Detect which cell encompasses the target text, then output its [x, y] center coordinate. 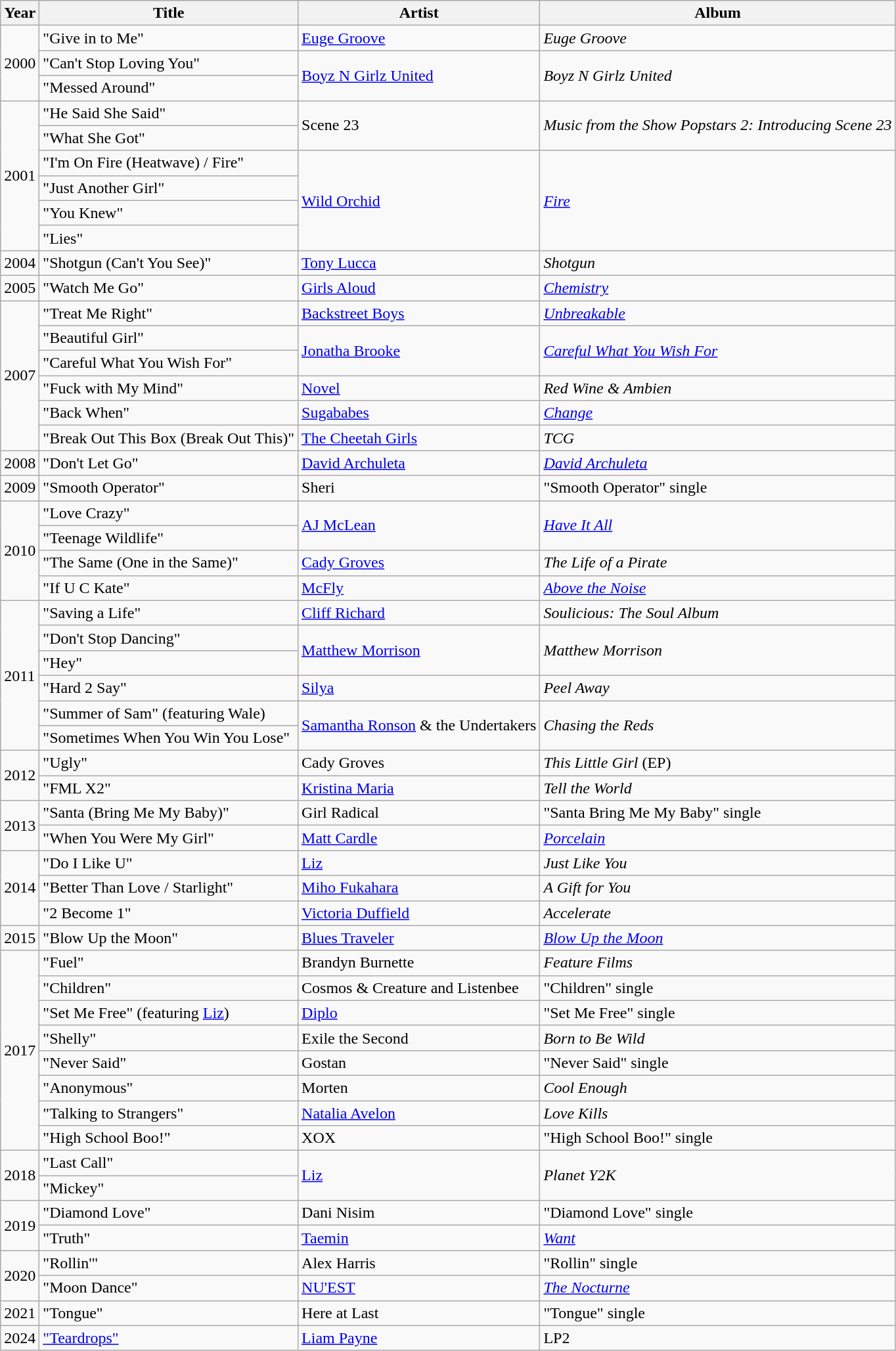
Miho Fukahara [419, 888]
"Messed Around" [169, 88]
Wild Orchid [419, 200]
Soulicious: The Soul Album [717, 613]
"Tongue" [169, 1313]
Tony Lucca [419, 263]
2012 [20, 776]
Cliff Richard [419, 613]
2024 [20, 1338]
The Cheetah Girls [419, 438]
"Break Out This Box (Break Out This)" [169, 438]
"Give in to Me" [169, 38]
Music from the Show Popstars 2: Introducing Scene 23 [717, 125]
2010 [20, 550]
Red Wine & Ambien [717, 388]
2014 [20, 888]
Year [20, 13]
"Summer of Sam" (featuring Wale) [169, 713]
Have It All [717, 525]
Chemistry [717, 288]
"Diamond Love" single [717, 1213]
"Sometimes When You Win You Lose" [169, 738]
"Saving a Life" [169, 613]
Girls Aloud [419, 288]
Cool Enough [717, 1088]
Cosmos & Creature and Listenbee [419, 988]
"Fuck with My Mind" [169, 388]
"Ugly" [169, 763]
Feature Films [717, 963]
"Teenage Wildlife" [169, 538]
"Don't Stop Dancing" [169, 638]
"Never Said" single [717, 1063]
2007 [20, 376]
Natalia Avelon [419, 1113]
"Mickey" [169, 1188]
Change [717, 413]
Exile the Second [419, 1038]
"2 Become 1" [169, 913]
2000 [20, 63]
Born to Be Wild [717, 1038]
"Diamond Love" [169, 1213]
McFly [419, 588]
"What She Got" [169, 138]
Alex Harris [419, 1263]
"Set Me Free" (featuring Liz) [169, 1013]
"Rollin" single [717, 1263]
Girl Radical [419, 813]
"Set Me Free" single [717, 1013]
Unbreakable [717, 313]
2020 [20, 1275]
"Watch Me Go" [169, 288]
"High School Boo!" [169, 1138]
Backstreet Boys [419, 313]
Victoria Duffield [419, 913]
Scene 23 [419, 125]
"Tongue" single [717, 1313]
"Blow Up the Moon" [169, 938]
A Gift for You [717, 888]
Brandyn Burnette [419, 963]
Fire [717, 200]
Porcelain [717, 838]
Shotgun [717, 263]
Album [717, 13]
2017 [20, 1050]
The Nocturne [717, 1288]
Careful What You Wish For [717, 351]
Love Kills [717, 1113]
NU'EST [419, 1288]
Peel Away [717, 688]
"Fuel" [169, 963]
"You Knew" [169, 213]
"Careful What You Wish For" [169, 363]
2021 [20, 1313]
Dani Nisim [419, 1213]
2013 [20, 826]
"Children" [169, 988]
"Don't Let Go" [169, 463]
XOX [419, 1138]
Sugababes [419, 413]
Gostan [419, 1063]
"Lies" [169, 238]
"Better Than Love / Starlight" [169, 888]
"Shotgun (Can't You See)" [169, 263]
"Do I Like U" [169, 863]
2005 [20, 288]
Here at Last [419, 1313]
Chasing the Reds [717, 725]
"He Said She Said" [169, 113]
"Can't Stop Loving You" [169, 63]
"Children" single [717, 988]
"Hard 2 Say" [169, 688]
Morten [419, 1088]
Sheri [419, 488]
2018 [20, 1176]
Liam Payne [419, 1338]
"Treat Me Right" [169, 313]
Matt Cardle [419, 838]
"Truth" [169, 1238]
"Santa Bring Me My Baby" single [717, 813]
"I'm On Fire (Heatwave) / Fire" [169, 163]
TCG [717, 438]
"Just Another Girl" [169, 188]
"Beautiful Girl" [169, 338]
Planet Y2K [717, 1176]
The Life of a Pirate [717, 563]
Blues Traveler [419, 938]
"Never Said" [169, 1063]
Tell the World [717, 788]
"Anonymous" [169, 1088]
Novel [419, 388]
2009 [20, 488]
Artist [419, 13]
LP2 [717, 1338]
Taemin [419, 1238]
2015 [20, 938]
Accelerate [717, 913]
"Rollin'" [169, 1263]
"When You Were My Girl" [169, 838]
"FML X2" [169, 788]
"Smooth Operator" [169, 488]
Title [169, 13]
"The Same (One in the Same)" [169, 563]
This Little Girl (EP) [717, 763]
Silya [419, 688]
AJ McLean [419, 525]
"If U C Kate" [169, 588]
2001 [20, 175]
Samantha Ronson & the Undertakers [419, 725]
Above the Noise [717, 588]
Blow Up the Moon [717, 938]
2011 [20, 675]
2004 [20, 263]
Want [717, 1238]
2008 [20, 463]
"Talking to Strangers" [169, 1113]
"Santa (Bring Me My Baby)" [169, 813]
"Back When" [169, 413]
Just Like You [717, 863]
"Teardrops" [169, 1338]
"Shelly" [169, 1038]
2019 [20, 1226]
Diplo [419, 1013]
"Love Crazy" [169, 513]
Kristina Maria [419, 788]
"Moon Dance" [169, 1288]
"Last Call" [169, 1163]
"Hey" [169, 663]
"Smooth Operator" single [717, 488]
"High School Boo!" single [717, 1138]
Jonatha Brooke [419, 351]
